Return [x, y] of the center of cell containing provided text 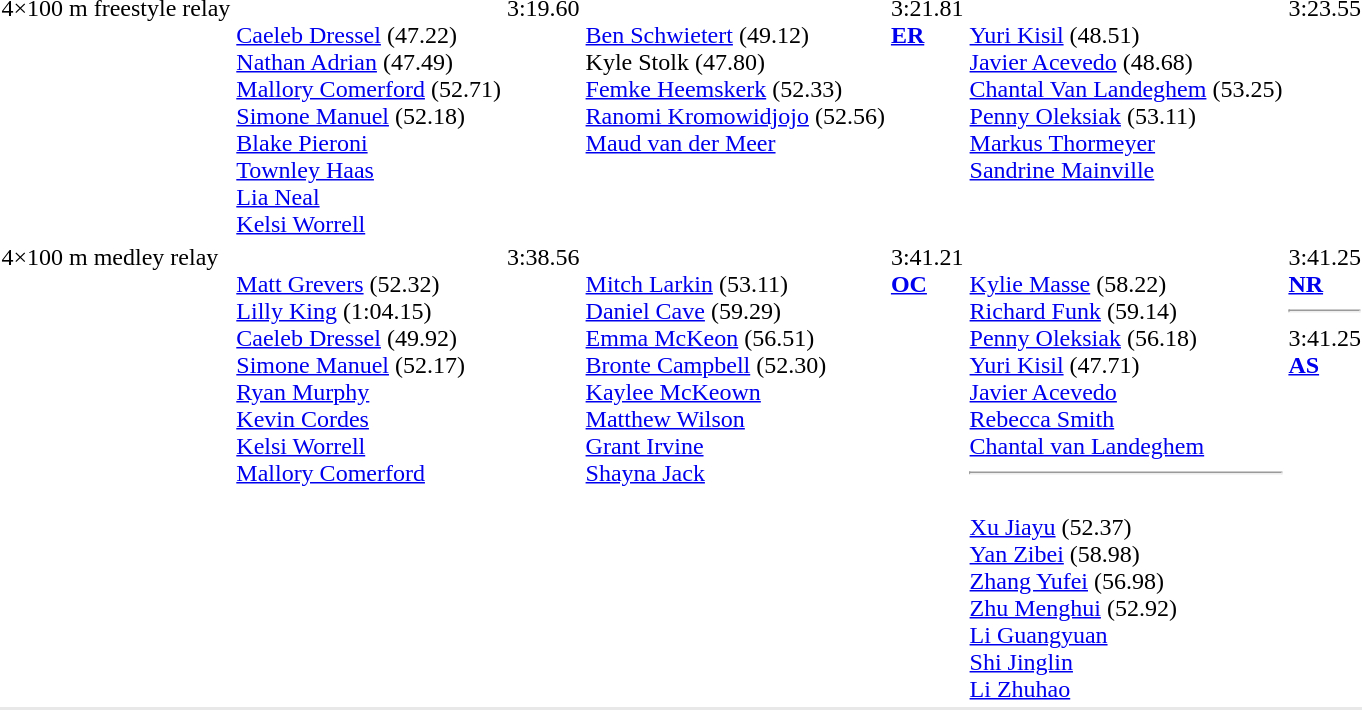
3:41.21OC [927, 473]
3:38.56 [543, 473]
Matt Grevers (52.32)Lilly King (1:04.15)Caeleb Dressel (49.92)Simone Manuel (52.17)Ryan MurphyKevin CordesKelsi WorrellMallory Comerford [369, 473]
Mitch Larkin (53.11)Daniel Cave (59.29)Emma McKeon (56.51)Bronte Campbell (52.30)Kaylee McKeownMatthew WilsonGrant IrvineShayna Jack [735, 473]
4×100 m medley relay [116, 473]
